Locate the cell with the specified text and output its (x, y) center coordinate. 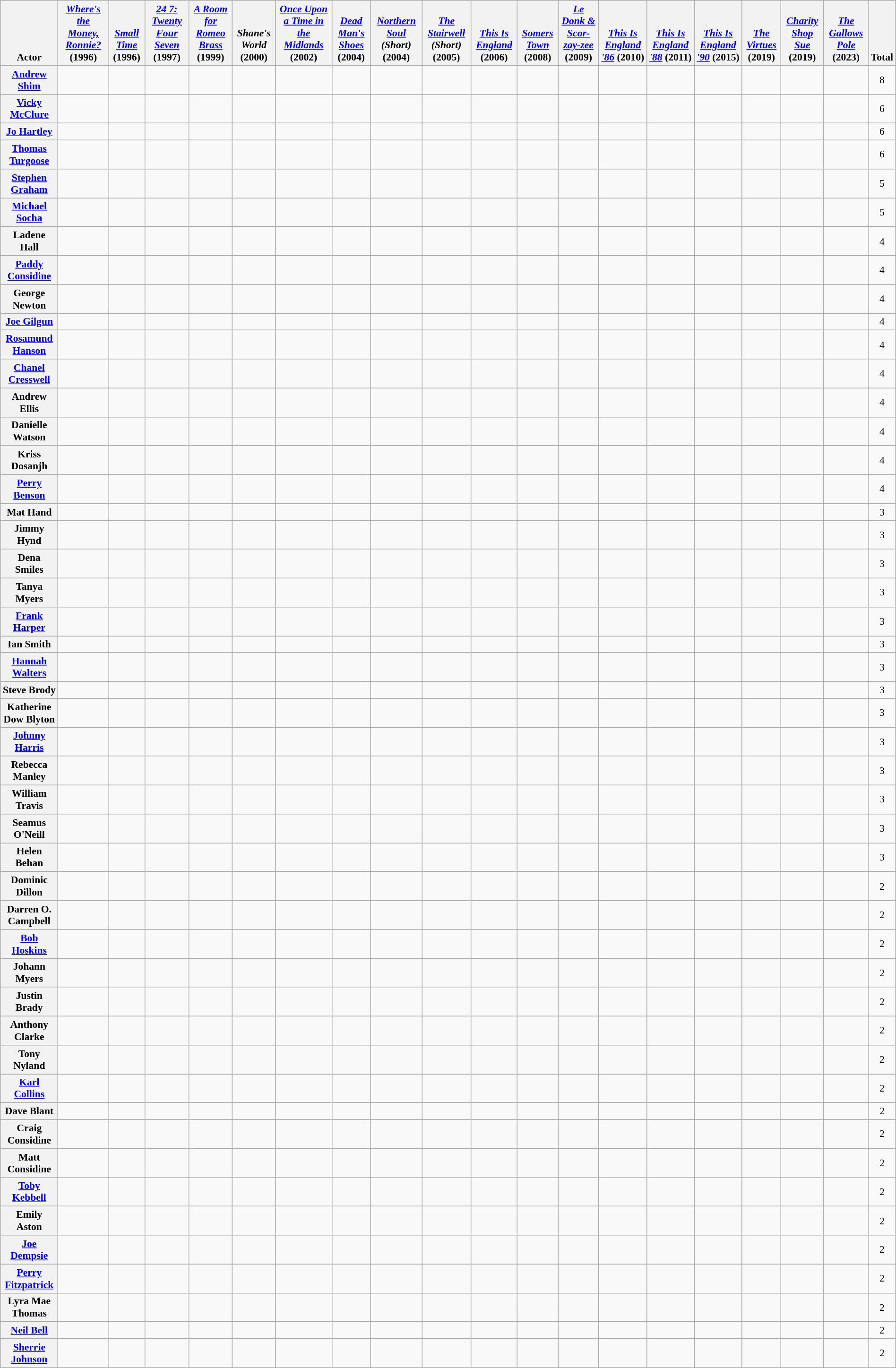
Mat Hand (29, 512)
This Is England '88 (2011) (670, 33)
Dave Blant (29, 1111)
Andrew Shim (29, 80)
Vicky McClure (29, 109)
Stephen Graham (29, 183)
Danielle Watson (29, 431)
Thomas Turgoose (29, 155)
Emily Aston (29, 1221)
Toby Kebbell (29, 1192)
Karl Collins (29, 1089)
The Virtues (2019) (762, 33)
Jimmy Hynd (29, 535)
Andrew Ellis (29, 403)
Katherine Dow Blyton (29, 713)
Michael Socha (29, 213)
Hannah Walters (29, 667)
Sherrie Johnson (29, 1353)
Justin Brady (29, 1002)
Seamus O'Neill (29, 829)
Where's the Money, Ronnie? (1996) (83, 33)
Chanel Cresswell (29, 373)
Rebecca Manley (29, 771)
8 (882, 80)
Dead Man's Shoes (2004) (351, 33)
Paddy Considine (29, 270)
Anthony Clarke (29, 1031)
24 7: Twenty Four Seven (1997) (167, 33)
Rosamund Hanson (29, 345)
Darren O. Campbell (29, 915)
The Stairwell (Short) (2005) (447, 33)
This Is England '90 (2015) (718, 33)
Actor (29, 33)
Joe Gilgun (29, 322)
William Travis (29, 800)
Somers Town (2008) (538, 33)
George Newton (29, 299)
Johann Myers (29, 972)
Perry Benson (29, 490)
Neil Bell (29, 1331)
Once Upon a Time in the Midlands (2002) (303, 33)
Dena Smiles (29, 564)
Johnny Harris (29, 742)
Steve Brody (29, 690)
Small Time (1996) (127, 33)
This Is England '86 (2010) (623, 33)
Frank Harper (29, 622)
Kriss Dosanjh (29, 460)
Helen Behan (29, 857)
Tony Nyland (29, 1059)
Le Donk & Scor-zay-zee (2009) (578, 33)
Lyra Mae Thomas (29, 1307)
Ian Smith (29, 645)
Bob Hoskins (29, 944)
Matt Considine (29, 1163)
Jo Hartley (29, 132)
Charity Shop Sue (2019) (802, 33)
The Gallows Pole (2023) (846, 33)
This Is England (2006) (494, 33)
Ladene Hall (29, 241)
Northern Soul (Short) (2004) (396, 33)
Tanya Myers (29, 593)
A Room for Romeo Brass (1999) (211, 33)
Perry Fitzpatrick (29, 1279)
Craig Considine (29, 1134)
Dominic Dillon (29, 886)
Shane's World (2000) (254, 33)
Total (882, 33)
Joe Dempsie (29, 1249)
